From the cell containing the given text, extract its center point as (X, Y) coordinate. 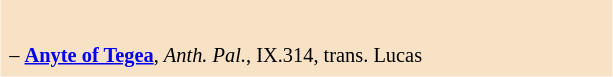
– Anyte of Tegea, Anth. Pal., IX.314, trans. Lucas (306, 56)
